Scan for the cell matching the given text and deliver its (x, y) coordinate at center. 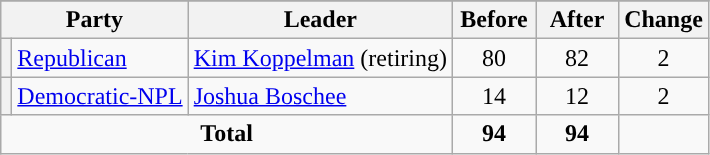
After (578, 20)
Change (664, 20)
Kim Koppelman (retiring) (320, 58)
Before (494, 20)
14 (494, 96)
Democratic-NPL (100, 96)
80 (494, 58)
Party (94, 20)
Republican (100, 58)
Total (227, 134)
82 (578, 58)
Leader (320, 20)
Joshua Boschee (320, 96)
12 (578, 96)
